Provide the [X, Y] coordinate of the cell's center where the given text is located.  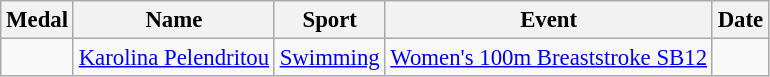
Women's 100m Breaststroke SB12 [548, 58]
Medal [38, 20]
Event [548, 20]
Name [174, 20]
Karolina Pelendritou [174, 58]
Date [740, 20]
Swimming [330, 58]
Sport [330, 20]
